Extract the [X, Y] coordinate from the center of the cell holding the provided text.  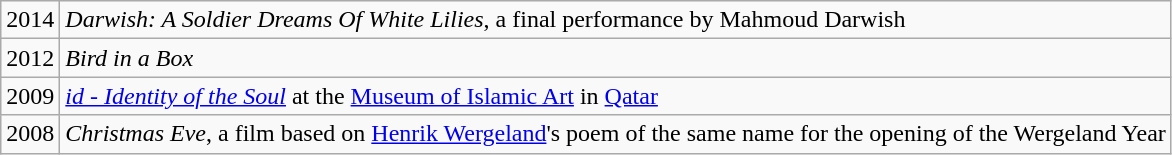
Darwish: A Soldier Dreams Of White Lilies, a final performance by Mahmoud Darwish [616, 20]
id - Identity of the Soul at the Museum of Islamic Art in Qatar [616, 96]
2012 [30, 58]
Christmas Eve, a film based on Henrik Wergeland's poem of the same name for the opening of the Wergeland Year [616, 134]
Bird in a Box [616, 58]
2014 [30, 20]
2008 [30, 134]
2009 [30, 96]
